Capture the cell that displays the provided text and extract its [X, Y] central coordinate. 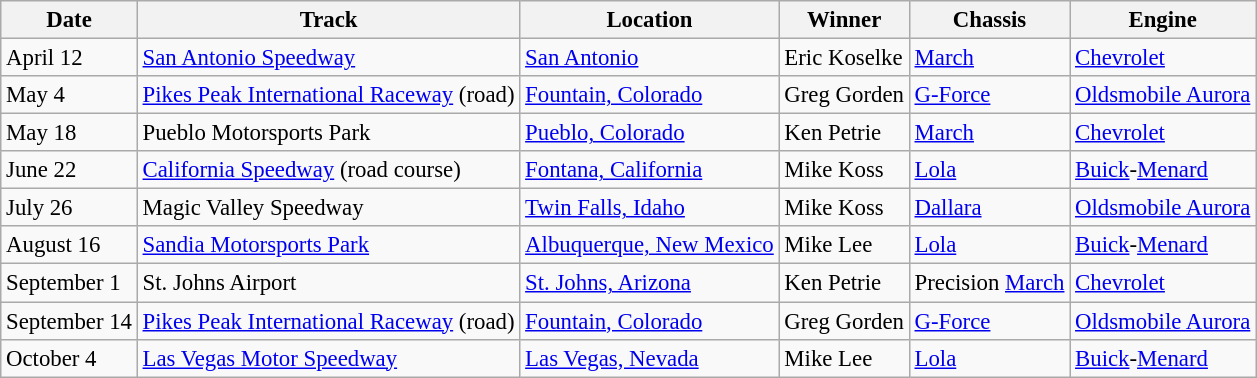
Las Vegas, Nevada [650, 358]
August 16 [69, 245]
April 12 [69, 58]
May 18 [69, 133]
October 4 [69, 358]
Location [650, 20]
California Speedway (road course) [328, 170]
Las Vegas Motor Speedway [328, 358]
St. Johns, Arizona [650, 283]
Pueblo, Colorado [650, 133]
Pueblo Motorsports Park [328, 133]
Albuquerque, New Mexico [650, 245]
Date [69, 20]
Twin Falls, Idaho [650, 208]
Winner [844, 20]
September 14 [69, 321]
Eric Koselke [844, 58]
Fontana, California [650, 170]
May 4 [69, 95]
San Antonio [650, 58]
Magic Valley Speedway [328, 208]
Sandia Motorsports Park [328, 245]
July 26 [69, 208]
Dallara [990, 208]
Engine [1163, 20]
St. Johns Airport [328, 283]
June 22 [69, 170]
September 1 [69, 283]
Chassis [990, 20]
Track [328, 20]
Precision March [990, 283]
San Antonio Speedway [328, 58]
